Search for the cell housing the specified text and yield its (X, Y) center coordinate. 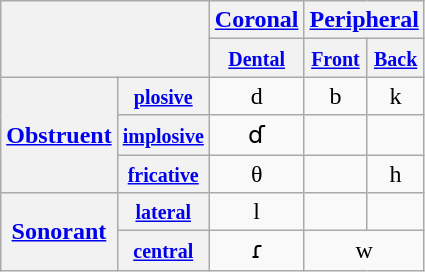
l (256, 212)
θ (256, 173)
central (163, 251)
ɾ (256, 251)
ɗ (256, 135)
h (396, 173)
Dental (256, 58)
d (256, 96)
Coronal (256, 20)
w (364, 251)
Peripheral (364, 20)
Front (336, 58)
implosive (163, 135)
Back (396, 58)
k (396, 96)
plosive (163, 96)
lateral (163, 212)
Sonorant (59, 232)
Obstruent (59, 135)
b (336, 96)
fricative (163, 173)
